Identify which cell holds the provided text, then report its (X, Y) central coordinate. 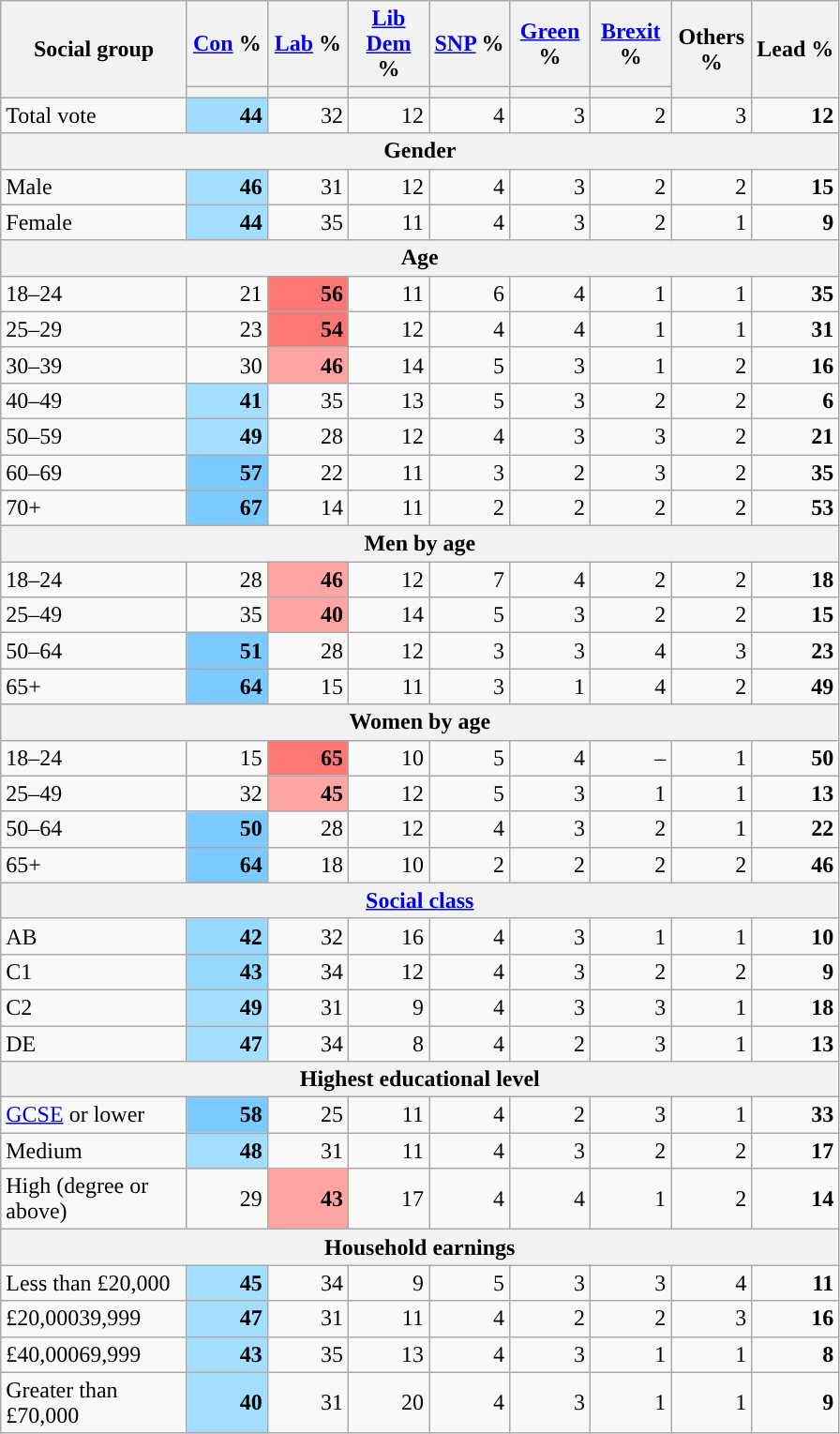
Male (94, 187)
7 (470, 580)
53 (795, 508)
41 (227, 400)
56 (307, 294)
Less than £20,000 (94, 1283)
33 (795, 1115)
AB (94, 936)
Lead % (795, 49)
67 (227, 508)
51 (227, 651)
30–39 (94, 365)
Con % (227, 44)
Lib Dem % (388, 44)
20 (388, 1403)
65 (307, 758)
Household earnings (420, 1247)
Green % (550, 44)
25–29 (94, 329)
42 (227, 936)
50–59 (94, 436)
Total vote (94, 115)
29 (227, 1199)
Female (94, 222)
£20,00039,999 (94, 1319)
Age (420, 258)
High (degree or above) (94, 1199)
– (631, 758)
57 (227, 472)
Lab % (307, 44)
GCSE or lower (94, 1115)
Gender (420, 151)
Social group (94, 49)
Medium (94, 1151)
70+ (94, 508)
C1 (94, 972)
SNP % (470, 44)
DE (94, 1044)
C2 (94, 1007)
54 (307, 329)
60–69 (94, 472)
£40,00069,999 (94, 1354)
Women by age (420, 722)
48 (227, 1151)
40–49 (94, 400)
Highest educational level (420, 1079)
Social class (420, 900)
Brexit % (631, 44)
58 (227, 1115)
25 (307, 1115)
30 (227, 365)
Others % (712, 49)
Greater than £70,000 (94, 1403)
Men by age (420, 544)
